Search for the cell housing the specified text and yield its (x, y) center coordinate. 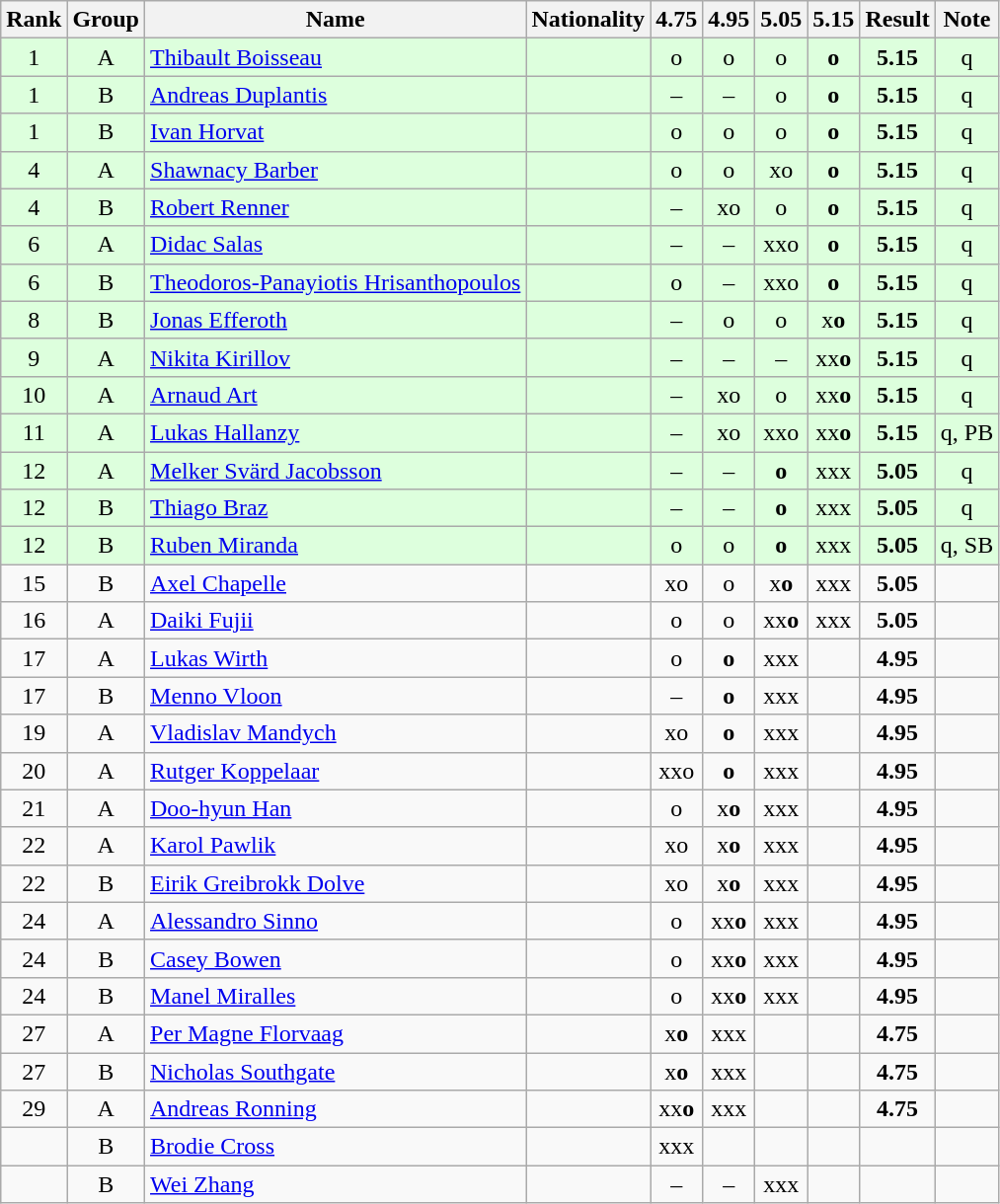
Rutger Koppelaar (336, 771)
Doo-hyun Han (336, 808)
Note (966, 20)
Arnaud Art (336, 395)
q, SB (966, 546)
q, PB (966, 432)
Didac Salas (336, 245)
8 (34, 320)
Thiago Braz (336, 508)
Group (107, 20)
11 (34, 432)
Jonas Efferoth (336, 320)
Wei Zhang (336, 1184)
Shawnacy Barber (336, 170)
Per Magne Florvaag (336, 1033)
Andreas Ronning (336, 1109)
Nationality (588, 20)
Name (336, 20)
Lukas Hallanzy (336, 432)
15 (34, 583)
Brodie Cross (336, 1147)
Eirik Greibrokk Dolve (336, 883)
19 (34, 733)
Thibault Boisseau (336, 57)
Ruben Miranda (336, 546)
Result (897, 20)
Casey Bowen (336, 958)
Robert Renner (336, 207)
21 (34, 808)
9 (34, 357)
Vladislav Mandych (336, 733)
20 (34, 771)
16 (34, 621)
Ivan Horvat (336, 132)
Lukas Wirth (336, 658)
Andreas Duplantis (336, 95)
Nikita Kirillov (336, 357)
Daiki Fujii (336, 621)
Menno Vloon (336, 696)
Melker Svärd Jacobsson (336, 471)
Theodoros-Panayiotis Hrisanthopoulos (336, 282)
10 (34, 395)
29 (34, 1109)
Axel Chapelle (336, 583)
Karol Pawlik (336, 846)
Manel Miralles (336, 996)
Rank (34, 20)
Alessandro Sinno (336, 921)
Nicholas Southgate (336, 1071)
